Extract the [X, Y] coordinate from the center of the cell holding the provided text.  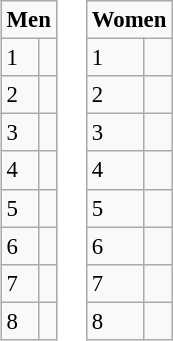
Men [28, 20]
Women [128, 20]
